Pinpoint the cell where the given text exists, returning its [X, Y] midpoint coordinate. 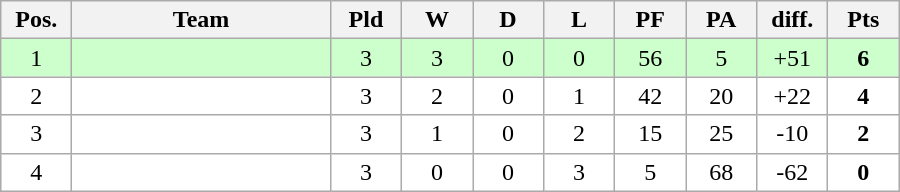
-62 [792, 172]
L [580, 20]
+51 [792, 58]
42 [650, 96]
PF [650, 20]
Pos. [36, 20]
6 [864, 58]
W [436, 20]
25 [722, 134]
68 [722, 172]
Pld [366, 20]
Team [202, 20]
D [508, 20]
-10 [792, 134]
Pts [864, 20]
20 [722, 96]
15 [650, 134]
56 [650, 58]
PA [722, 20]
+22 [792, 96]
diff. [792, 20]
